Capture the cell that displays the provided text and extract its (X, Y) central coordinate. 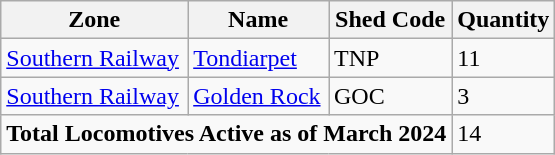
14 (504, 134)
Total Locomotives Active as of March 2024 (226, 134)
Golden Rock (258, 96)
3 (504, 96)
TNP (390, 58)
Shed Code (390, 20)
11 (504, 58)
Quantity (504, 20)
Zone (94, 20)
Tondiarpet (258, 58)
GOC (390, 96)
Name (258, 20)
